Search for the cell housing the specified text and yield its (x, y) center coordinate. 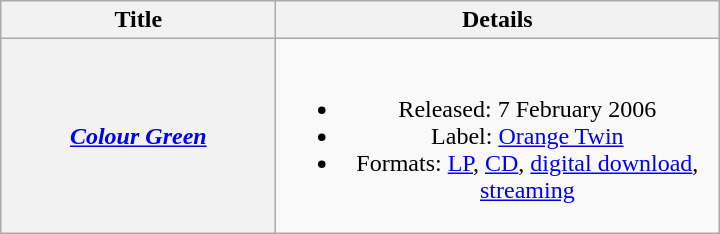
Released: 7 February 2006Label: Orange TwinFormats: LP, CD, digital download, streaming (498, 136)
Title (138, 20)
Details (498, 20)
Colour Green (138, 136)
